Find where the given text appears and provide that cell's center as [x, y] coordinate. 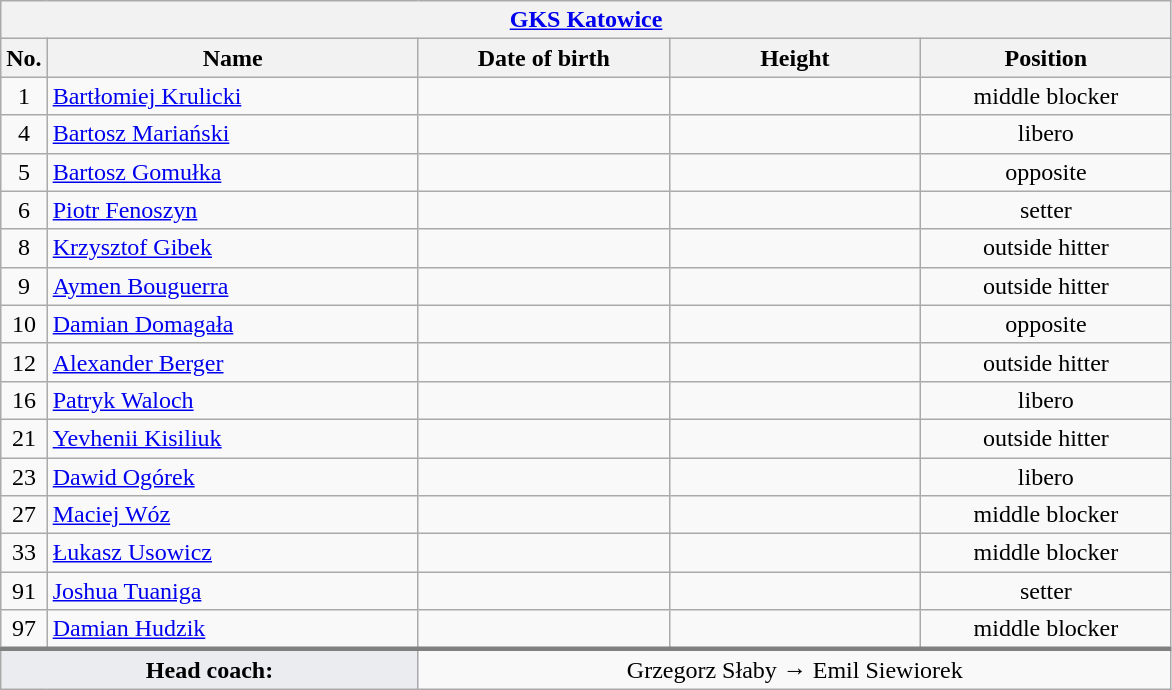
16 [24, 400]
Alexander Berger [232, 362]
Piotr Fenoszyn [232, 210]
GKS Katowice [586, 20]
Grzegorz Słaby → Emil Siewiorek [794, 669]
12 [24, 362]
6 [24, 210]
4 [24, 134]
Aymen Bouguerra [232, 286]
Position [1046, 58]
Bartosz Mariański [232, 134]
No. [24, 58]
Height [794, 58]
33 [24, 553]
Maciej Wóz [232, 515]
Date of birth [544, 58]
1 [24, 96]
23 [24, 477]
Krzysztof Gibek [232, 248]
Yevhenii Kisiliuk [232, 438]
Łukasz Usowicz [232, 553]
Head coach: [210, 669]
8 [24, 248]
Dawid Ogórek [232, 477]
21 [24, 438]
91 [24, 591]
Bartłomiej Krulicki [232, 96]
Name [232, 58]
27 [24, 515]
97 [24, 630]
Patryk Waloch [232, 400]
Damian Hudzik [232, 630]
10 [24, 324]
9 [24, 286]
Bartosz Gomułka [232, 172]
Joshua Tuaniga [232, 591]
5 [24, 172]
Damian Domagała [232, 324]
